Identify which cell holds the provided text, then report its [X, Y] central coordinate. 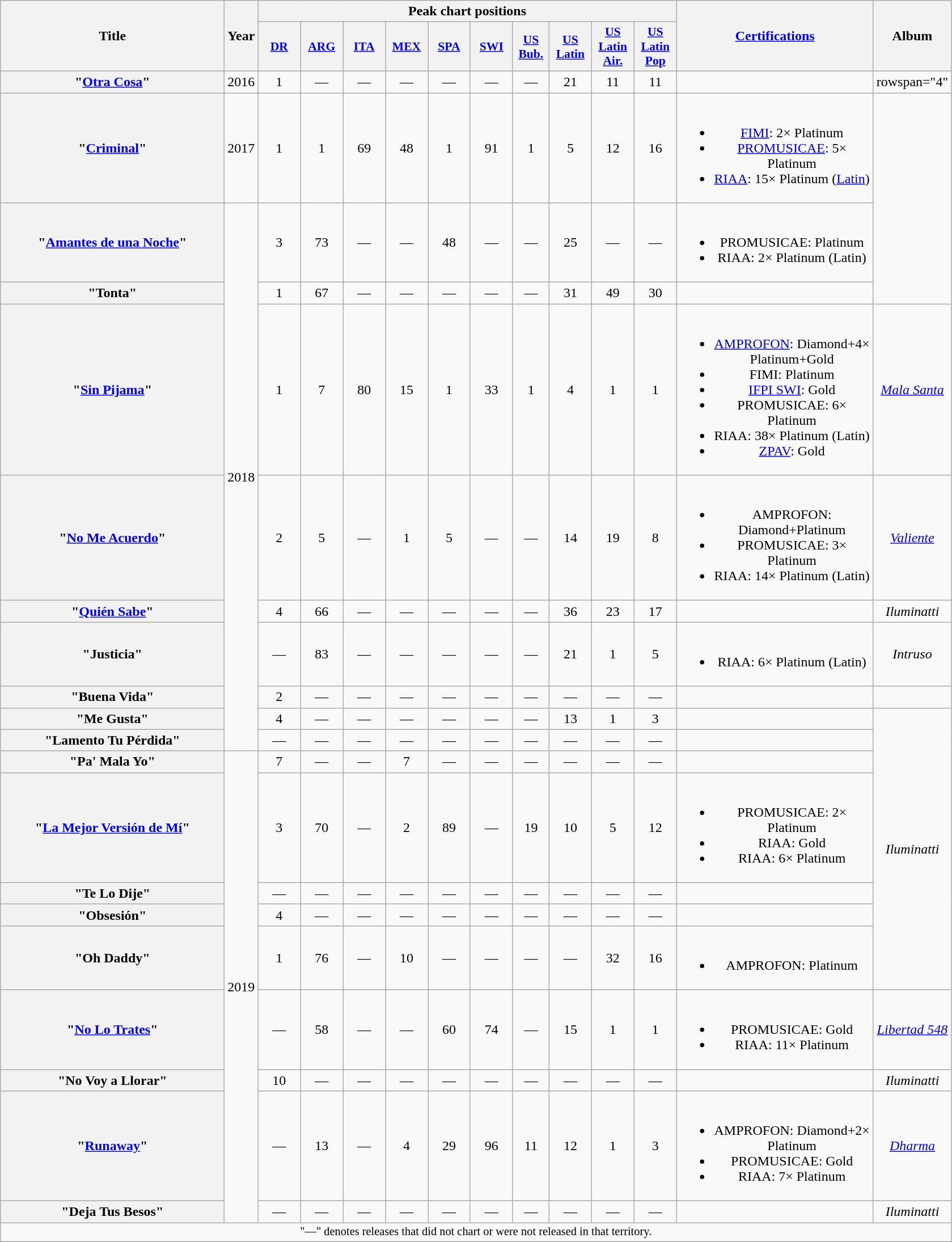
14 [570, 538]
"Te Lo Dije" [112, 893]
91 [491, 148]
"No Me Acuerdo" [112, 538]
Certifications [775, 36]
"Lamento Tu Pérdida" [112, 740]
"Runaway" [112, 1146]
Album [912, 36]
31 [570, 293]
67 [322, 293]
2019 [242, 987]
74 [491, 1029]
FIMI: 2× PlatinumPROMUSICAE: 5× PlatinumRIAA: 15× Platinum (Latin) [775, 148]
76 [322, 957]
AMPROFON: Platinum [775, 957]
"Sin Pijama" [112, 390]
"No Voy a Llorar" [112, 1080]
69 [364, 148]
PROMUSICAE: 2× Platinum RIAA: Gold RIAA: 6× Platinum [775, 827]
SWI [491, 47]
2016 [242, 82]
2018 [242, 478]
"—" denotes releases that did not chart or were not released in that territory. [476, 1232]
96 [491, 1146]
SPA [449, 47]
89 [449, 827]
AMPROFON: Diamond+PlatinumPROMUSICAE: 3× PlatinumRIAA: 14× Platinum (Latin) [775, 538]
"Pa' Mala Yo" [112, 762]
70 [322, 827]
"La Mejor Versión de Mí" [112, 827]
Mala Santa [912, 390]
"Criminal" [112, 148]
"Obsesión" [112, 915]
60 [449, 1029]
USBub. [531, 47]
29 [449, 1146]
USLatin [570, 47]
PROMUSICAE: GoldRIAA: 11× Platinum [775, 1029]
USLatinAir. [612, 47]
17 [655, 611]
"Otra Cosa" [112, 82]
"Me Gusta" [112, 719]
Intruso [912, 654]
"Justicia" [112, 654]
80 [364, 390]
"Amantes de una Noche" [112, 243]
33 [491, 390]
"No Lo Trates" [112, 1029]
Peak chart positions [467, 11]
"Oh Daddy" [112, 957]
8 [655, 538]
Title [112, 36]
66 [322, 611]
MEX [407, 47]
73 [322, 243]
Libertad 548 [912, 1029]
25 [570, 243]
"Tonta" [112, 293]
58 [322, 1029]
"Quién Sabe" [112, 611]
AMPROFON: Diamond+2× PlatinumPROMUSICAE: GoldRIAA: 7× Platinum [775, 1146]
23 [612, 611]
rowspan="4" [912, 82]
30 [655, 293]
2017 [242, 148]
USLatinPop [655, 47]
ITA [364, 47]
"Deja Tus Besos" [112, 1212]
DR [279, 47]
PROMUSICAE: PlatinumRIAA: 2× Platinum (Latin) [775, 243]
ARG [322, 47]
RIAA: 6× Platinum (Latin) [775, 654]
Dharma [912, 1146]
Valiente [912, 538]
36 [570, 611]
"Buena Vida" [112, 697]
Year [242, 36]
49 [612, 293]
AMPROFON: Diamond+4× Platinum+GoldFIMI: PlatinumIFPI SWI: GoldPROMUSICAE: 6× PlatinumRIAA: 38× Platinum (Latin)ZPAV: Gold [775, 390]
32 [612, 957]
83 [322, 654]
